Extract the [x, y] coordinate from the center of the cell holding the provided text.  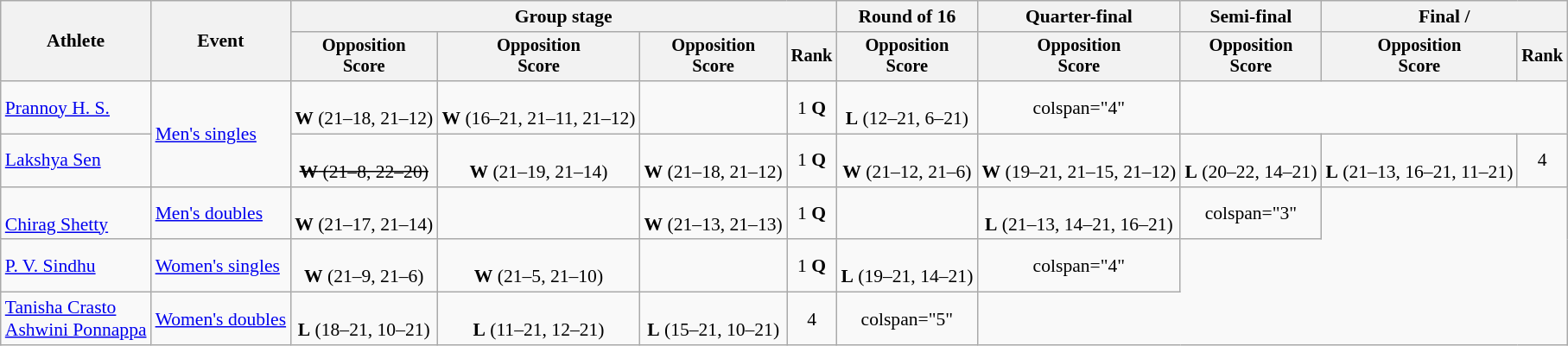
Prannoy H. S. [76, 107]
Women's doubles [221, 319]
W (21–17, 21–14) [364, 214]
L (20–22, 14–21) [1251, 160]
Athlete [76, 41]
Group stage [563, 16]
L (11–21, 12–21) [538, 319]
W (19–21, 21–15, 21–12) [1078, 160]
Men's singles [221, 134]
W (16–21, 21–11, 21–12) [538, 107]
W (21–9, 21–6) [364, 266]
Event [221, 41]
Men's doubles [221, 214]
Final / [1444, 16]
Semi-final [1251, 16]
W (21–12, 21–6) [907, 160]
L (15–21, 10–21) [714, 319]
Chirag Shetty [76, 214]
Round of 16 [907, 16]
W (21–19, 21–14) [538, 160]
W (21–13, 21–13) [714, 214]
L (19–21, 14–21) [907, 266]
L (12–21, 6–21) [907, 107]
L (21–13, 16–21, 11–21) [1419, 160]
Lakshya Sen [76, 160]
colspan="5" [907, 319]
L (18–21, 10–21) [364, 319]
P. V. Sindhu [76, 266]
Tanisha Crasto Ashwini Ponnappa [76, 319]
L (21–13, 14–21, 16–21) [1078, 214]
W (21–8, 22–20) [364, 160]
colspan="3" [1251, 214]
Quarter-final [1078, 16]
Women's singles [221, 266]
W (21–5, 21–10) [538, 266]
